Identify which cell holds the provided text, then report its [X, Y] central coordinate. 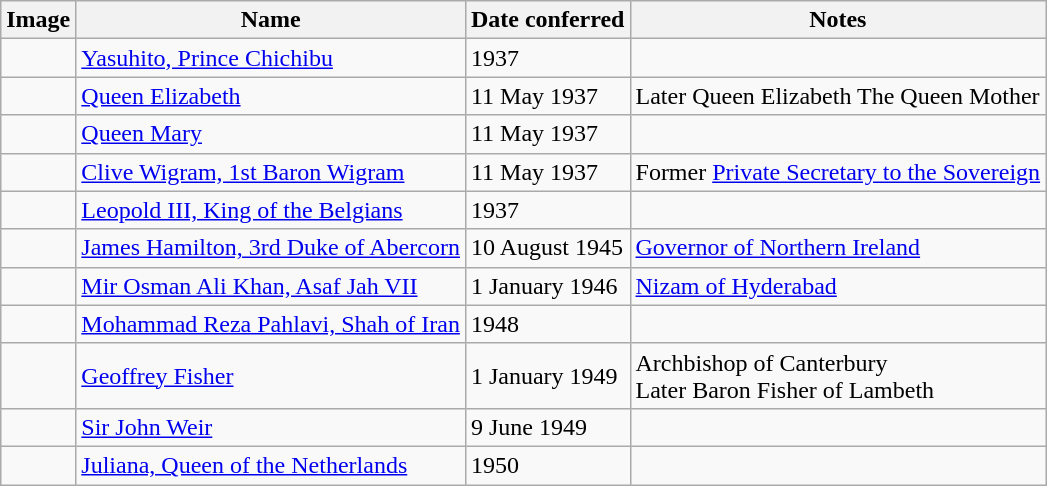
Later Queen Elizabeth The Queen Mother [838, 96]
Image [38, 20]
Mir Osman Ali Khan, Asaf Jah VII [271, 286]
Archbishop of CanterburyLater Baron Fisher of Lambeth [838, 376]
Sir John Weir [271, 427]
Geoffrey Fisher [271, 376]
Name [271, 20]
Queen Elizabeth [271, 96]
10 August 1945 [548, 248]
Leopold III, King of the Belgians [271, 210]
Clive Wigram, 1st Baron Wigram [271, 172]
Juliana, Queen of the Netherlands [271, 465]
1 January 1949 [548, 376]
Mohammad Reza Pahlavi, Shah of Iran [271, 324]
Yasuhito, Prince Chichibu [271, 58]
1 January 1946 [548, 286]
Queen Mary [271, 134]
Date conferred [548, 20]
1948 [548, 324]
James Hamilton, 3rd Duke of Abercorn [271, 248]
Governor of Northern Ireland [838, 248]
Nizam of Hyderabad [838, 286]
9 June 1949 [548, 427]
1950 [548, 465]
Notes [838, 20]
Former Private Secretary to the Sovereign [838, 172]
